Pinpoint the cell where the given text exists, returning its (X, Y) midpoint coordinate. 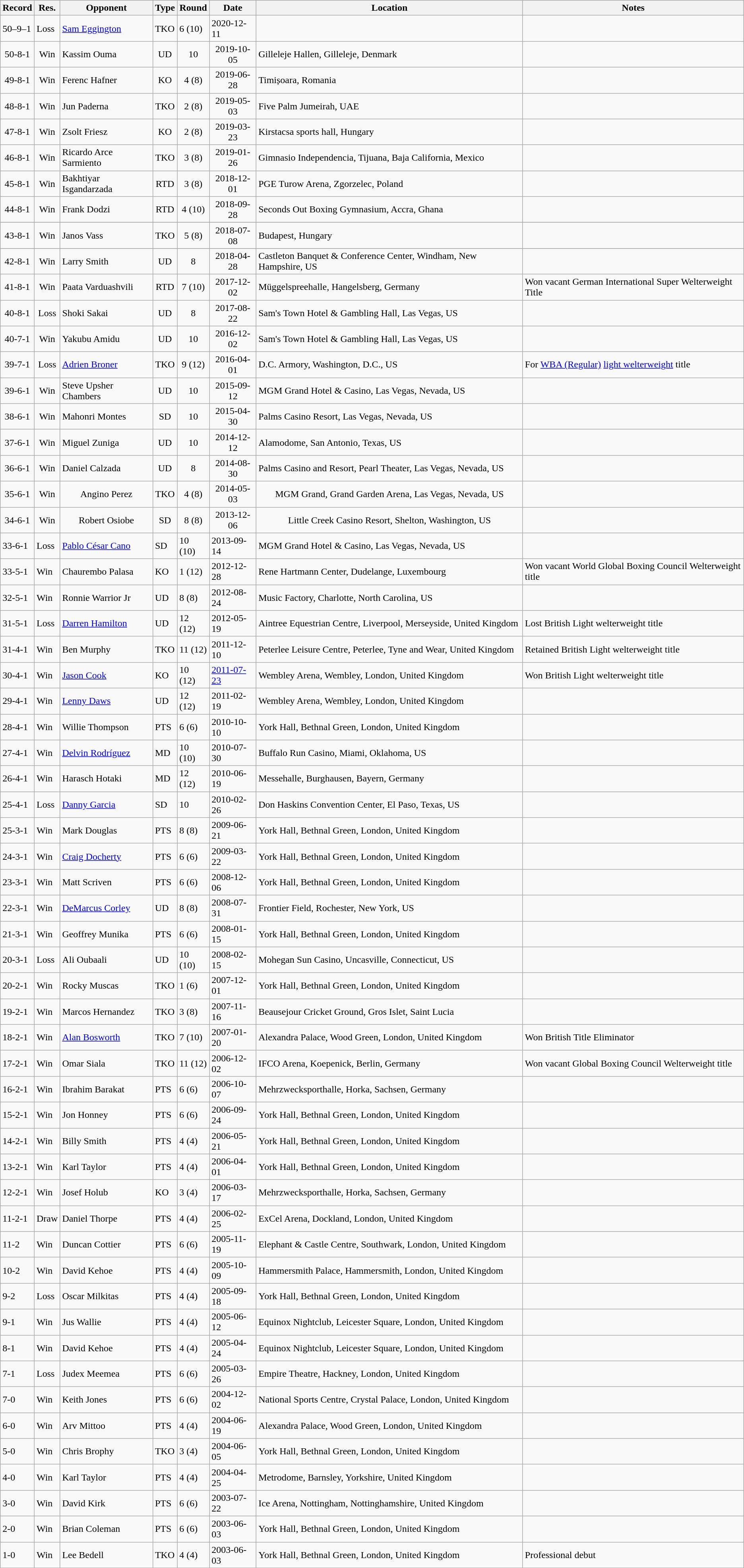
5-0 (17, 1451)
1 (12) (193, 572)
Kassim Ouma (107, 54)
2011-07-23 (233, 675)
National Sports Centre, Crystal Palace, London, United Kingdom (389, 1400)
2015-09-12 (233, 391)
2008-02-15 (233, 960)
IFCO Arena, Koepenick, Berlin, Germany (389, 1063)
23-3-1 (17, 882)
7-1 (17, 1374)
9 (12) (193, 365)
Willie Thompson (107, 727)
49-8-1 (17, 80)
8-1 (17, 1348)
2019-10-05 (233, 54)
2004-12-02 (233, 1400)
21-3-1 (17, 934)
31-5-1 (17, 624)
Brian Coleman (107, 1529)
2007-12-01 (233, 985)
2005-03-26 (233, 1374)
Won British Title Eliminator (633, 1037)
2019-01-26 (233, 157)
Marcos Hernandez (107, 1012)
2015-04-30 (233, 417)
42-8-1 (17, 261)
Larry Smith (107, 261)
Empire Theatre, Hackney, London, United Kingdom (389, 1374)
45-8-1 (17, 184)
17-2-1 (17, 1063)
14-2-1 (17, 1141)
2018-12-01 (233, 184)
2-0 (17, 1529)
PGE Turow Arena, Zgorzelec, Poland (389, 184)
31-4-1 (17, 649)
2018-07-08 (233, 235)
46-8-1 (17, 157)
25-3-1 (17, 830)
Lenny Daws (107, 701)
Gilleleje Hallen, Gilleleje, Denmark (389, 54)
Little Creek Casino Resort, Shelton, Washington, US (389, 520)
2019-03-23 (233, 132)
Oscar Milkitas (107, 1296)
2005-06-12 (233, 1322)
40-8-1 (17, 313)
4-0 (17, 1477)
For WBA (Regular) light welterweight title (633, 365)
Daniel Calzada (107, 468)
43-8-1 (17, 235)
2019-05-03 (233, 106)
Won vacant Global Boxing Council Welterweight title (633, 1063)
Zsolt Friesz (107, 132)
30-4-1 (17, 675)
20-3-1 (17, 960)
Rocky Muscas (107, 985)
Jon Honney (107, 1115)
Craig Docherty (107, 857)
Bakhtiyar Isgandarzada (107, 184)
19-2-1 (17, 1012)
Won vacant World Global Boxing Council Welterweight title (633, 572)
25-4-1 (17, 805)
Hammersmith Palace, Hammersmith, London, United Kingdom (389, 1270)
2012-12-28 (233, 572)
41-8-1 (17, 287)
Jun Paderna (107, 106)
Geoffrey Munika (107, 934)
29-4-1 (17, 701)
40-7-1 (17, 339)
6-0 (17, 1425)
2005-09-18 (233, 1296)
Mohegan Sun Casino, Uncasville, Connecticut, US (389, 960)
27-4-1 (17, 753)
5 (8) (193, 235)
2007-11-16 (233, 1012)
Gimnasio Independencia, Tijuana, Baja California, Mexico (389, 157)
Ali Oubaali (107, 960)
Castleton Banquet & Conference Center, Windham, New Hampshire, US (389, 261)
Duncan Cottier (107, 1245)
2009-03-22 (233, 857)
44-8-1 (17, 209)
Don Haskins Convention Center, El Paso, Texas, US (389, 805)
Five Palm Jumeirah, UAE (389, 106)
Müggelspreehalle, Hangelsberg, Germany (389, 287)
2014-08-30 (233, 468)
Timișoara, Romania (389, 80)
DeMarcus Corley (107, 908)
Sam Eggington (107, 29)
Ricardo Arce Sarmiento (107, 157)
2006-10-07 (233, 1089)
Type (165, 8)
2003-07-22 (233, 1503)
Chris Brophy (107, 1451)
Metrodome, Barnsley, Yorkshire, United Kingdom (389, 1477)
MGM Grand, Grand Garden Arena, Las Vegas, Nevada, US (389, 494)
Omar Siala (107, 1063)
2004-06-05 (233, 1451)
Jus Wallie (107, 1322)
Ronnie Warrior Jr (107, 597)
2011-02-19 (233, 701)
2020-12-11 (233, 29)
Billy Smith (107, 1141)
Lee Bedell (107, 1555)
2005-04-24 (233, 1348)
2008-12-06 (233, 882)
39-6-1 (17, 391)
Josef Holub (107, 1193)
Buffalo Run Casino, Miami, Oklahoma, US (389, 753)
Angino Perez (107, 494)
Arv Mittoo (107, 1425)
26-4-1 (17, 779)
2006-09-24 (233, 1115)
38-6-1 (17, 417)
Aintree Equestrian Centre, Liverpool, Merseyside, United Kingdom (389, 624)
2008-01-15 (233, 934)
2013-12-06 (233, 520)
16-2-1 (17, 1089)
47-8-1 (17, 132)
4 (10) (193, 209)
David Kirk (107, 1503)
7-0 (17, 1400)
Janos Vass (107, 235)
2009-06-21 (233, 830)
2017-12-02 (233, 287)
Delvin Rodríguez (107, 753)
50–9–1 (17, 29)
39-7-1 (17, 365)
Paata Varduashvili (107, 287)
Record (17, 8)
Harasch Hotaki (107, 779)
2005-10-09 (233, 1270)
9-1 (17, 1322)
Peterlee Leisure Centre, Peterlee, Tyne and Wear, United Kingdom (389, 649)
2010-10-10 (233, 727)
Frank Dodzi (107, 209)
15-2-1 (17, 1115)
Palms Casino and Resort, Pearl Theater, Las Vegas, Nevada, US (389, 468)
2014-12-12 (233, 442)
20-2-1 (17, 985)
Alan Bosworth (107, 1037)
2011-12-10 (233, 649)
Round (193, 8)
2008-07-31 (233, 908)
33-5-1 (17, 572)
Retained British Light welterweight title (633, 649)
Rene Hartmann Center, Dudelange, Luxembourg (389, 572)
Palms Casino Resort, Las Vegas, Nevada, US (389, 417)
2010-07-30 (233, 753)
2004-06-19 (233, 1425)
Steve Upsher Chambers (107, 391)
2018-09-28 (233, 209)
Beausejour Cricket Ground, Gros Islet, Saint Lucia (389, 1012)
Keith Jones (107, 1400)
37-6-1 (17, 442)
2012-05-19 (233, 624)
Ibrahim Barakat (107, 1089)
Kirstacsa sports hall, Hungary (389, 132)
2007-01-20 (233, 1037)
Res. (47, 8)
3-0 (17, 1503)
Adrien Broner (107, 365)
Frontier Field, Rochester, New York, US (389, 908)
Location (389, 8)
Won British Light welterweight title (633, 675)
Music Factory, Charlotte, North Carolina, US (389, 597)
Notes (633, 8)
Ben Murphy (107, 649)
Ice Arena, Nottingham, Nottinghamshire, United Kingdom (389, 1503)
Shoki Sakai (107, 313)
35-6-1 (17, 494)
24-3-1 (17, 857)
Pablo César Cano (107, 546)
13-2-1 (17, 1167)
2006-05-21 (233, 1141)
2014-05-03 (233, 494)
Darren Hamilton (107, 624)
10-2 (17, 1270)
Lost British Light welterweight title (633, 624)
Robert Osiobe (107, 520)
Seconds Out Boxing Gymnasium, Accra, Ghana (389, 209)
32-5-1 (17, 597)
Draw (47, 1218)
9-2 (17, 1296)
Professional debut (633, 1555)
Matt Scriven (107, 882)
ExCel Arena, Dockland, London, United Kingdom (389, 1218)
10 (12) (193, 675)
2013-09-14 (233, 546)
18-2-1 (17, 1037)
Won vacant German International Super Welterweight Title (633, 287)
Opponent (107, 8)
50-8-1 (17, 54)
Ferenc Hafner (107, 80)
Miguel Zuniga (107, 442)
28-4-1 (17, 727)
48-8-1 (17, 106)
2006-04-01 (233, 1167)
Mark Douglas (107, 830)
Judex Meemea (107, 1374)
2016-12-02 (233, 339)
Mahonri Montes (107, 417)
Date (233, 8)
1-0 (17, 1555)
2006-02-25 (233, 1218)
2016-04-01 (233, 365)
Alamodome, San Antonio, Texas, US (389, 442)
2017-08-22 (233, 313)
2012-08-24 (233, 597)
Daniel Thorpe (107, 1218)
2006-12-02 (233, 1063)
Danny Garcia (107, 805)
Chaurembo Palasa (107, 572)
2010-06-19 (233, 779)
11-2 (17, 1245)
2005-11-19 (233, 1245)
33-6-1 (17, 546)
Elephant & Castle Centre, Southwark, London, United Kingdom (389, 1245)
Budapest, Hungary (389, 235)
2019-06-28 (233, 80)
22-3-1 (17, 908)
34-6-1 (17, 520)
12-2-1 (17, 1193)
11-2-1 (17, 1218)
2004-04-25 (233, 1477)
2018-04-28 (233, 261)
6 (10) (193, 29)
Messehalle, Burghausen, Bayern, Germany (389, 779)
2010-02-26 (233, 805)
36-6-1 (17, 468)
D.C. Armory, Washington, D.C., US (389, 365)
Yakubu Amidu (107, 339)
1 (6) (193, 985)
Jason Cook (107, 675)
2006-03-17 (233, 1193)
